Pinpoint the cell where the given text exists, returning its (x, y) midpoint coordinate. 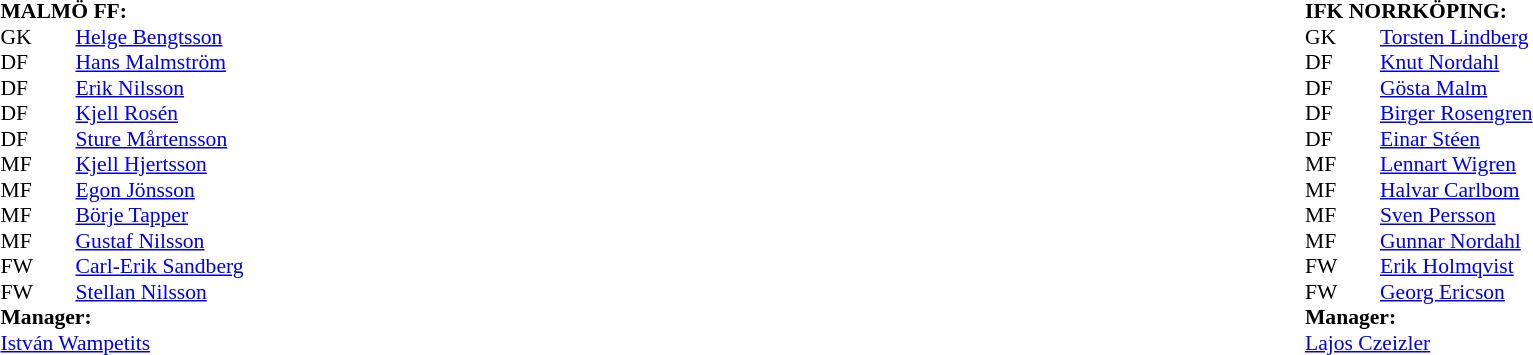
Kjell Hjertsson (160, 165)
Gustaf Nilsson (160, 241)
Lennart Wigren (1456, 165)
Stellan Nilsson (160, 292)
Hans Malmström (160, 63)
Birger Rosengren (1456, 113)
Kjell Rosén (160, 113)
Sture Mårtensson (160, 139)
Erik Nilsson (160, 88)
Knut Nordahl (1456, 63)
Halvar Carlbom (1456, 190)
Sven Persson (1456, 215)
Helge Bengtsson (160, 37)
Börje Tapper (160, 215)
Torsten Lindberg (1456, 37)
Erik Holmqvist (1456, 267)
Gunnar Nordahl (1456, 241)
Egon Jönsson (160, 190)
Gösta Malm (1456, 88)
Carl-Erik Sandberg (160, 267)
Georg Ericson (1456, 292)
Einar Stéen (1456, 139)
